Find where the given text appears and provide that cell's center as (X, Y) coordinate. 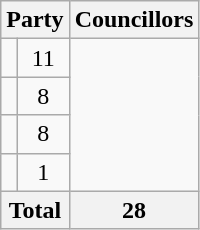
11 (43, 58)
1 (43, 172)
Party (35, 20)
28 (134, 210)
Total (35, 210)
Councillors (134, 20)
